Scan for the cell matching the given text and deliver its [x, y] coordinate at center. 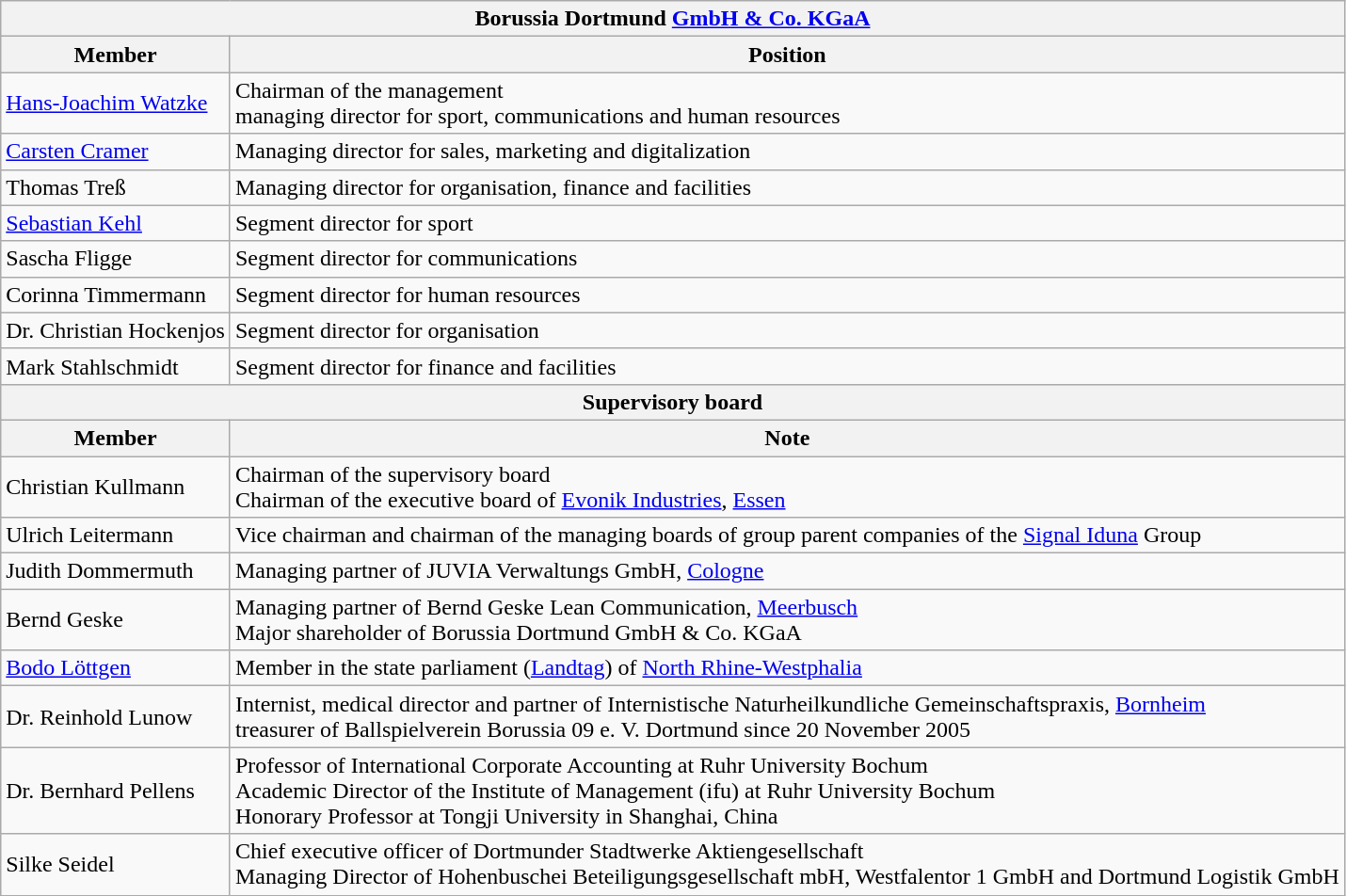
Member in the state parliament (Landtag) of North Rhine-Westphalia [787, 668]
Dr. Reinhold Lunow [116, 717]
Segment director for finance and facilities [787, 366]
Segment director for organisation [787, 330]
Managing partner of JUVIA Verwaltungs GmbH, Cologne [787, 571]
Managing director for sales, marketing and digitalization [787, 152]
Chairman of the supervisory boardChairman of the executive board of Evonik Industries, Essen [787, 486]
Hans-Joachim Watzke [116, 104]
Chairman of the managementmanaging director for sport, communications and human resources [787, 104]
Bodo Löttgen [116, 668]
Judith Dommermuth [116, 571]
Corinna Timmermann [116, 295]
Vice chairman and chairman of the managing boards of group parent companies of the Signal Iduna Group [787, 536]
Mark Stahlschmidt [116, 366]
Supervisory board [673, 402]
Position [787, 55]
Ulrich Leitermann [116, 536]
Segment director for sport [787, 223]
Dr. Bernhard Pellens [116, 791]
Segment director for human resources [787, 295]
Managing director for organisation, finance and facilities [787, 187]
Note [787, 438]
Carsten Cramer [116, 152]
Silke Seidel [116, 864]
Segment director for communications [787, 259]
Borussia Dortmund GmbH & Co. KGaA [673, 19]
Christian Kullmann [116, 486]
Managing partner of Bernd Geske Lean Communication, MeerbuschMajor shareholder of Borussia Dortmund GmbH & Co. KGaA [787, 619]
Sebastian Kehl [116, 223]
Sascha Fligge [116, 259]
Thomas Treß [116, 187]
Bernd Geske [116, 619]
Dr. Christian Hockenjos [116, 330]
